Output the (x, y) coordinate of the center of the cell containing the given text.  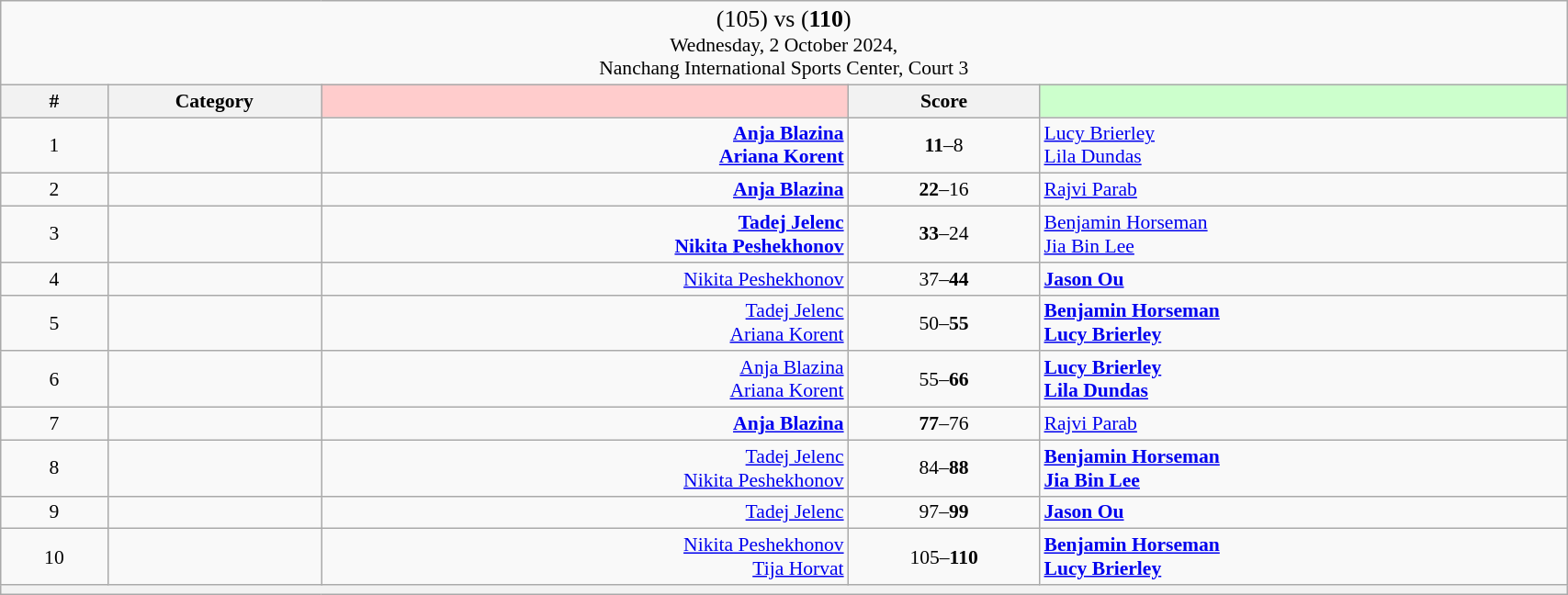
2 (54, 190)
22–16 (944, 190)
Tadej Jelenc Ariana Korent (585, 323)
Nikita Peshekhonov (585, 279)
Nikita Peshekhonov Tija Horvat (585, 556)
11–8 (944, 145)
7 (54, 424)
Category (215, 101)
55–66 (944, 380)
105–110 (944, 556)
77–76 (944, 424)
97–99 (944, 512)
Tadej Jelenc (585, 512)
84–88 (944, 468)
Score (944, 101)
5 (54, 323)
4 (54, 279)
9 (54, 512)
6 (54, 380)
1 (54, 145)
33–24 (944, 235)
50–55 (944, 323)
(105) vs (110)Wednesday, 2 October 2024, Nanchang International Sports Center, Court 3 (784, 42)
10 (54, 556)
# (54, 101)
37–44 (944, 279)
8 (54, 468)
3 (54, 235)
